Determine the [x, y] coordinate at the center of the cell enclosing the given text.  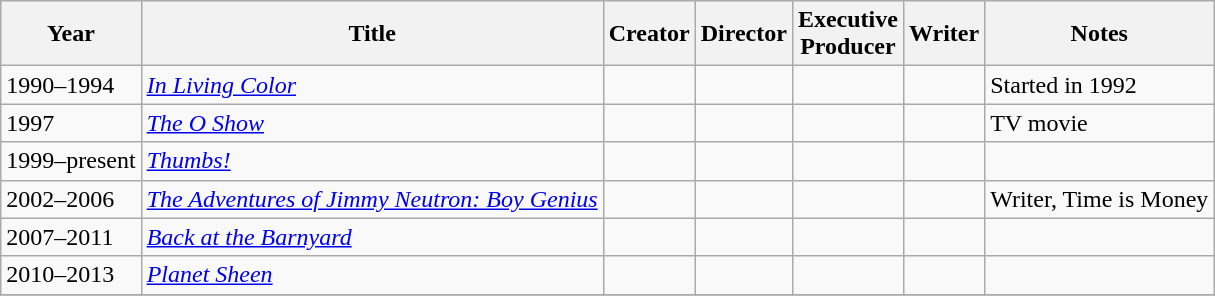
Writer [944, 34]
1999–present [71, 161]
Planet Sheen [372, 275]
Year [71, 34]
Started in 1992 [1100, 85]
The Adventures of Jimmy Neutron: Boy Genius [372, 199]
ExecutiveProducer [848, 34]
2007–2011 [71, 237]
Creator [649, 34]
Back at the Barnyard [372, 237]
Notes [1100, 34]
In Living Color [372, 85]
2002–2006 [71, 199]
TV movie [1100, 123]
2010–2013 [71, 275]
Thumbs! [372, 161]
Title [372, 34]
1997 [71, 123]
The O Show [372, 123]
Writer, Time is Money [1100, 199]
1990–1994 [71, 85]
Director [744, 34]
